Output the [x, y] coordinate of the center of the cell containing the given text.  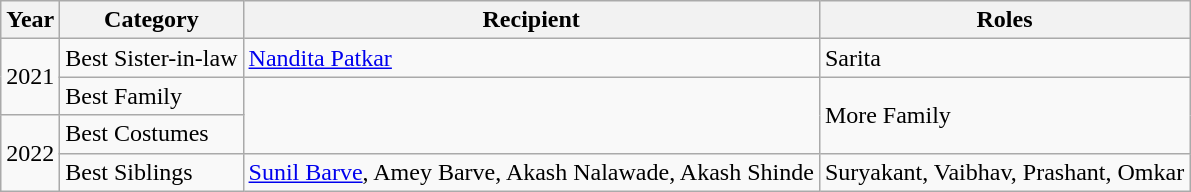
More Family [1004, 115]
2021 [30, 77]
Recipient [531, 20]
Best Family [152, 96]
Best Costumes [152, 134]
Year [30, 20]
Best Siblings [152, 172]
2022 [30, 153]
Suryakant, Vaibhav, Prashant, Omkar [1004, 172]
Nandita Patkar [531, 58]
Best Sister-in-law [152, 58]
Sarita [1004, 58]
Category [152, 20]
Sunil Barve, Amey Barve, Akash Nalawade, Akash Shinde [531, 172]
Roles [1004, 20]
